Return [X, Y] of the center of cell containing provided text 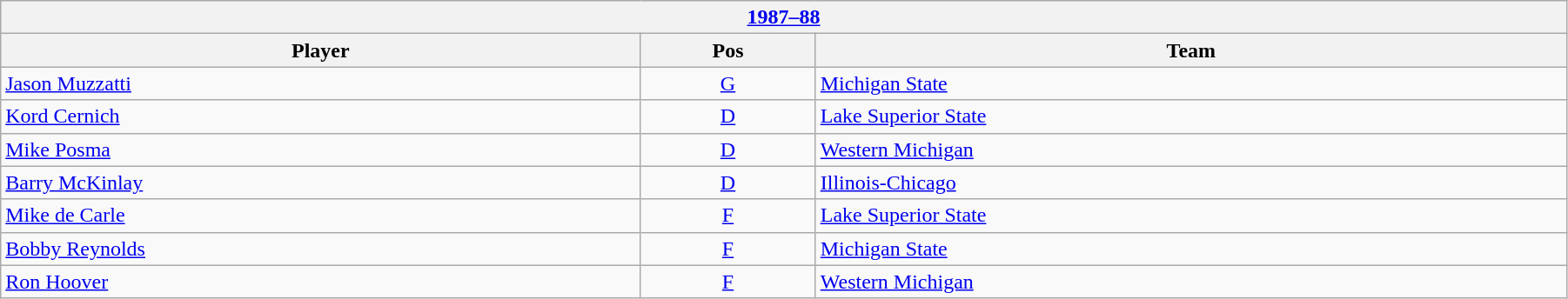
1987–88 [784, 17]
Team [1190, 50]
Pos [727, 50]
Illinois-Chicago [1190, 183]
Kord Cernich [320, 116]
Jason Muzzatti [320, 83]
Mike de Carle [320, 216]
Player [320, 50]
Barry McKinlay [320, 183]
Bobby Reynolds [320, 249]
G [727, 83]
Mike Posma [320, 149]
Ron Hoover [320, 282]
